Search for the cell housing the specified text and yield its (x, y) center coordinate. 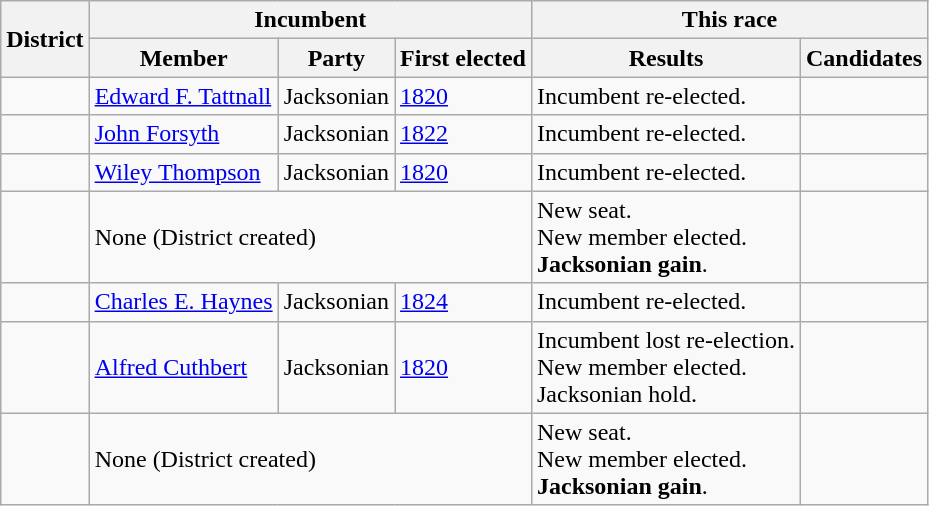
John Forsyth (184, 134)
Wiley Thompson (184, 172)
District (45, 39)
Incumbent (310, 20)
Incumbent lost re-election.New member elected.Jacksonian hold. (666, 367)
1822 (462, 134)
Party (336, 58)
1824 (462, 302)
Candidates (864, 58)
Member (184, 58)
This race (729, 20)
Charles E. Haynes (184, 302)
Results (666, 58)
First elected (462, 58)
Alfred Cuthbert (184, 367)
Edward F. Tattnall (184, 96)
